Find where the given text appears and provide that cell's center as [X, Y] coordinate. 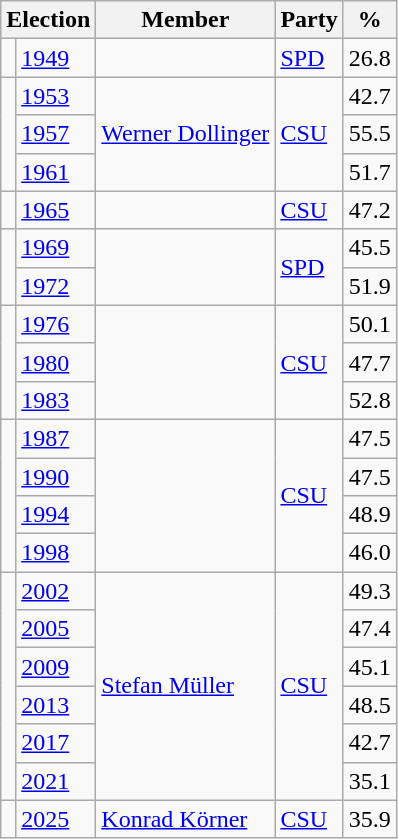
2025 [56, 819]
47.2 [370, 210]
Member [186, 20]
45.5 [370, 248]
1983 [56, 400]
2013 [56, 705]
2009 [56, 667]
1987 [56, 438]
52.8 [370, 400]
2021 [56, 781]
% [370, 20]
26.8 [370, 58]
Konrad Körner [186, 819]
35.9 [370, 819]
Party [309, 20]
2017 [56, 743]
Stefan Müller [186, 686]
1972 [56, 286]
2002 [56, 591]
1949 [56, 58]
45.1 [370, 667]
51.9 [370, 286]
1980 [56, 362]
48.5 [370, 705]
55.5 [370, 134]
51.7 [370, 172]
1957 [56, 134]
1994 [56, 515]
2005 [56, 629]
47.4 [370, 629]
1953 [56, 96]
46.0 [370, 553]
1961 [56, 172]
35.1 [370, 781]
47.7 [370, 362]
1976 [56, 324]
1969 [56, 248]
Election [48, 20]
1965 [56, 210]
48.9 [370, 515]
Werner Dollinger [186, 134]
1998 [56, 553]
1990 [56, 477]
50.1 [370, 324]
49.3 [370, 591]
